Provide the [x, y] coordinate of the cell's center where the given text is located.  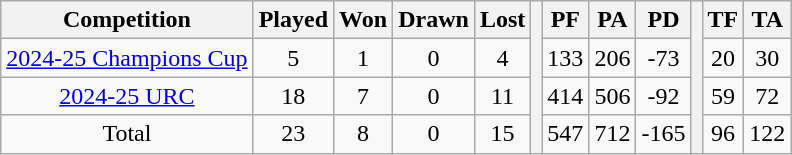
Total [127, 134]
2024-25 Champions Cup [127, 58]
Drawn [434, 20]
712 [612, 134]
4 [502, 58]
547 [566, 134]
506 [612, 96]
Played [293, 20]
122 [768, 134]
18 [293, 96]
Competition [127, 20]
Won [364, 20]
414 [566, 96]
Lost [502, 20]
20 [723, 58]
-165 [664, 134]
PA [612, 20]
-73 [664, 58]
7 [364, 96]
PF [566, 20]
206 [612, 58]
TA [768, 20]
8 [364, 134]
2024-25 URC [127, 96]
133 [566, 58]
PD [664, 20]
-92 [664, 96]
1 [364, 58]
5 [293, 58]
23 [293, 134]
96 [723, 134]
11 [502, 96]
30 [768, 58]
59 [723, 96]
72 [768, 96]
15 [502, 134]
TF [723, 20]
